Return the (X, Y) coordinate for the center point of the cell that contains the specified text.  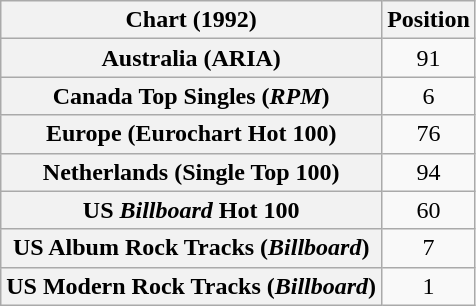
76 (429, 134)
Position (429, 20)
US Billboard Hot 100 (192, 210)
US Modern Rock Tracks (Billboard) (192, 286)
US Album Rock Tracks (Billboard) (192, 248)
Australia (ARIA) (192, 58)
Europe (Eurochart Hot 100) (192, 134)
1 (429, 286)
6 (429, 96)
94 (429, 172)
Canada Top Singles (RPM) (192, 96)
Netherlands (Single Top 100) (192, 172)
Chart (1992) (192, 20)
7 (429, 248)
91 (429, 58)
60 (429, 210)
